From the cell containing the given text, extract its center point as (x, y) coordinate. 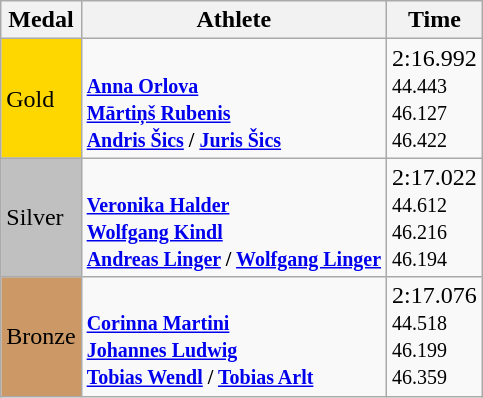
2:17.076 44.518 46.199 46.359 (435, 336)
2:16.992 44.443 46.127 46.422 (435, 98)
Anna OrlovaMārtiņš RubenisAndris Šics / Juris Šics (234, 98)
Corinna MartiniJohannes LudwigTobias Wendl / Tobias Arlt (234, 336)
Athlete (234, 20)
Veronika HalderWolfgang KindlAndreas Linger / Wolfgang Linger (234, 218)
2:17.022 44.612 46.216 46.194 (435, 218)
Time (435, 20)
Medal (41, 20)
Bronze (41, 336)
Gold (41, 98)
Silver (41, 218)
